Find where the given text appears and provide that cell's center as [x, y] coordinate. 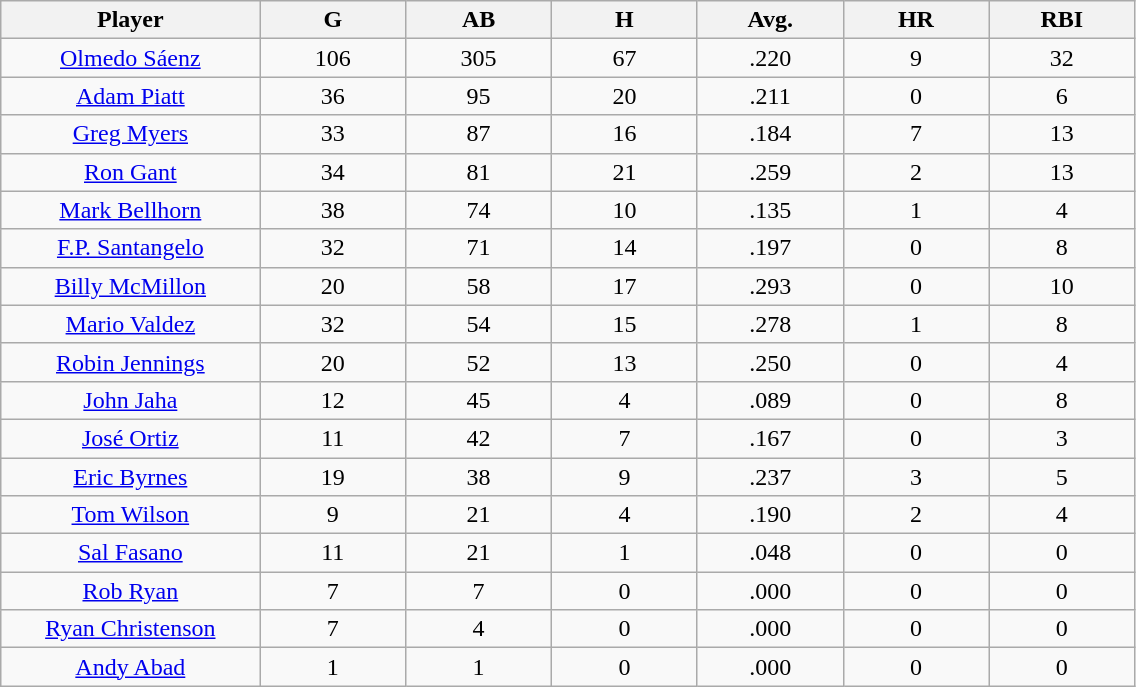
34 [333, 172]
95 [479, 96]
33 [333, 134]
.220 [770, 58]
19 [333, 477]
.259 [770, 172]
81 [479, 172]
52 [479, 362]
Ron Gant [130, 172]
AB [479, 20]
71 [479, 248]
Andy Abad [130, 667]
305 [479, 58]
G [333, 20]
6 [1062, 96]
Eric Byrnes [130, 477]
45 [479, 400]
87 [479, 134]
74 [479, 210]
17 [624, 286]
67 [624, 58]
.167 [770, 438]
.237 [770, 477]
5 [1062, 477]
Olmedo Sáenz [130, 58]
.048 [770, 553]
José Ortiz [130, 438]
Greg Myers [130, 134]
Sal Fasano [130, 553]
58 [479, 286]
Mark Bellhorn [130, 210]
John Jaha [130, 400]
.190 [770, 515]
.089 [770, 400]
F.P. Santangelo [130, 248]
Tom Wilson [130, 515]
36 [333, 96]
Rob Ryan [130, 591]
RBI [1062, 20]
Billy McMillon [130, 286]
.211 [770, 96]
.184 [770, 134]
Avg. [770, 20]
14 [624, 248]
42 [479, 438]
Ryan Christenson [130, 629]
54 [479, 324]
.197 [770, 248]
12 [333, 400]
.135 [770, 210]
.278 [770, 324]
16 [624, 134]
.250 [770, 362]
HR [916, 20]
Adam Piatt [130, 96]
Player [130, 20]
H [624, 20]
Robin Jennings [130, 362]
15 [624, 324]
.293 [770, 286]
Mario Valdez [130, 324]
106 [333, 58]
